Determine the (X, Y) coordinate at the center of the cell enclosing the given text.  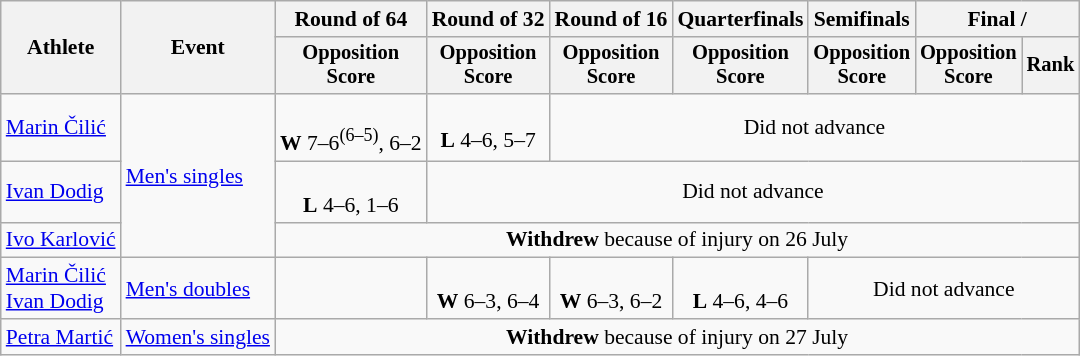
Petra Martić (61, 337)
Withdrew because of injury on 26 July (677, 240)
L 4–6, 1–6 (351, 192)
Men's singles (198, 176)
Withdrew because of injury on 27 July (677, 337)
Event (198, 48)
Final / (997, 19)
Round of 32 (488, 19)
L 4–6, 4–6 (740, 288)
Marin Čilić (61, 128)
Ivan Dodig (61, 192)
Men's doubles (198, 288)
Round of 16 (612, 19)
Ivo Karlović (61, 240)
Round of 64 (351, 19)
W 6–3, 6–2 (612, 288)
Quarterfinals (740, 19)
Semifinals (862, 19)
Rank (1051, 66)
W 6–3, 6–4 (488, 288)
L 4–6, 5–7 (488, 128)
Marin ČilićIvan Dodig (61, 288)
Women's singles (198, 337)
Athlete (61, 48)
W 7–6(6–5), 6–2 (351, 128)
